Determine the [X, Y] coordinate at the center of the cell enclosing the given text.  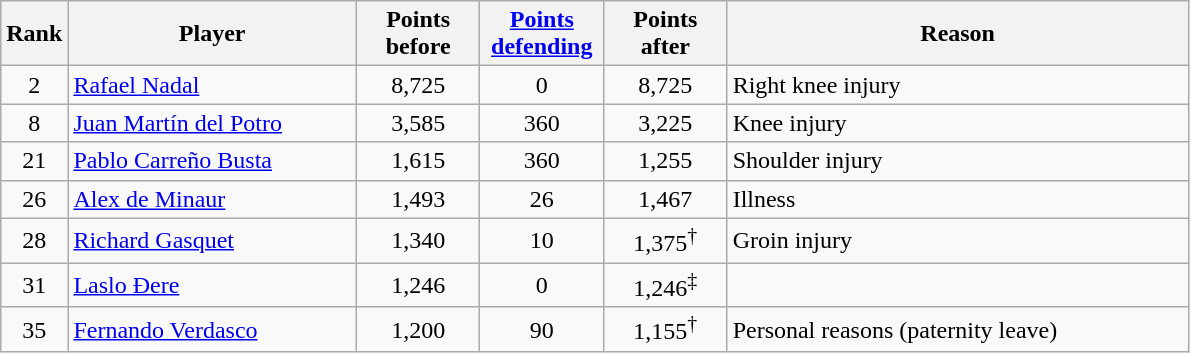
Points defending [542, 34]
90 [542, 330]
Points after [666, 34]
1,246 [418, 286]
Reason [958, 34]
Groin injury [958, 240]
1,375† [666, 240]
28 [34, 240]
Illness [958, 199]
10 [542, 240]
1,493 [418, 199]
31 [34, 286]
1,255 [666, 161]
Shoulder injury [958, 161]
Laslo Đere [212, 286]
Rank [34, 34]
1,340 [418, 240]
1,246‡ [666, 286]
35 [34, 330]
8 [34, 123]
Juan Martín del Potro [212, 123]
Pablo Carreño Busta [212, 161]
Points before [418, 34]
1,615 [418, 161]
Knee injury [958, 123]
Right knee injury [958, 85]
21 [34, 161]
Fernando Verdasco [212, 330]
1,155† [666, 330]
2 [34, 85]
Player [212, 34]
1,200 [418, 330]
Rafael Nadal [212, 85]
3,225 [666, 123]
Alex de Minaur [212, 199]
Personal reasons (paternity leave) [958, 330]
Richard Gasquet [212, 240]
3,585 [418, 123]
1,467 [666, 199]
